Locate the cell with the specified text and output its (X, Y) center coordinate. 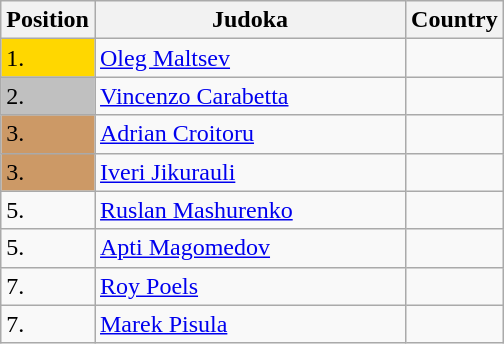
Position (48, 20)
Marek Pisula (250, 324)
1. (48, 58)
Iveri Jikurauli (250, 172)
Vincenzo Carabetta (250, 96)
Roy Poels (250, 286)
Ruslan Mashurenko (250, 210)
Apti Magomedov (250, 248)
Oleg Maltsev (250, 58)
Country (455, 20)
Adrian Croitoru (250, 134)
Judoka (250, 20)
2. (48, 96)
